For the text-containing cell, return its midpoint in [X, Y] coordinate format. 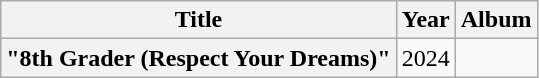
Album [496, 20]
"8th Grader (Respect Your Dreams)" [198, 58]
2024 [426, 58]
Year [426, 20]
Title [198, 20]
